Capture the cell that displays the provided text and extract its (X, Y) central coordinate. 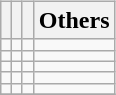
Others (74, 20)
